Return (x, y) of the center of cell containing provided text 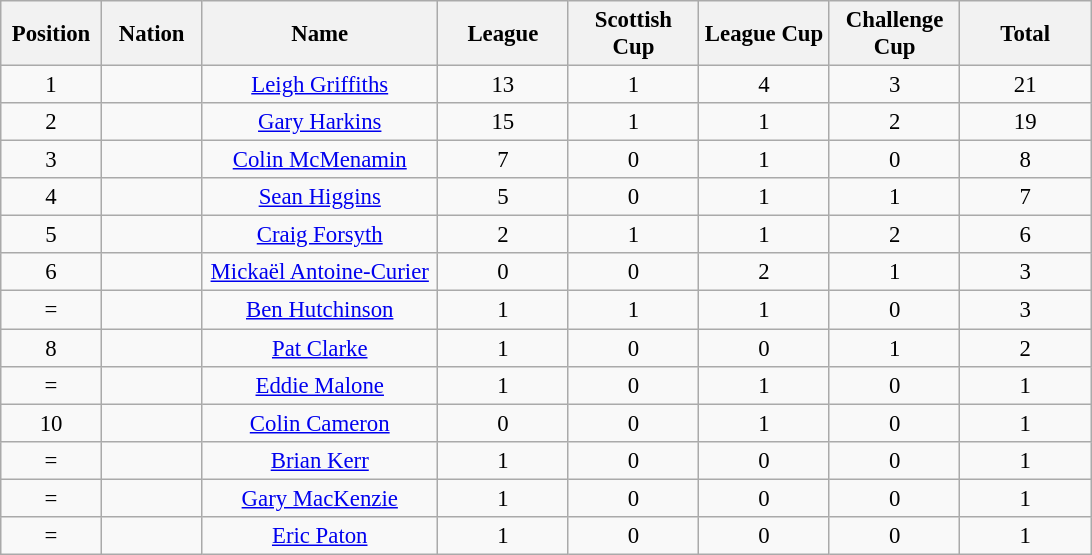
League Cup (764, 34)
Eric Paton (320, 536)
19 (1026, 122)
Colin McMenamin (320, 160)
Gary Harkins (320, 122)
Pat Clarke (320, 348)
Total (1026, 34)
Leigh Griffiths (320, 85)
Ben Hutchinson (320, 310)
10 (52, 423)
League (504, 34)
13 (504, 85)
Nation (152, 34)
Eddie Malone (320, 385)
15 (504, 122)
Mickaël Antoine-Curier (320, 273)
Position (52, 34)
Colin Cameron (320, 423)
Craig Forsyth (320, 235)
Scottish Cup (634, 34)
Brian Kerr (320, 460)
Sean Higgins (320, 197)
Gary MacKenzie (320, 498)
Challenge Cup (894, 34)
21 (1026, 85)
Name (320, 34)
